Capture the cell that displays the provided text and extract its (X, Y) central coordinate. 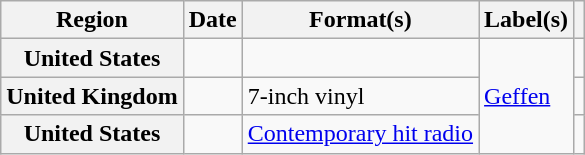
Geffen (526, 96)
Contemporary hit radio (360, 134)
Label(s) (526, 20)
Region (92, 20)
Date (212, 20)
7-inch vinyl (360, 96)
Format(s) (360, 20)
United Kingdom (92, 96)
